Identify which cell holds the provided text, then report its [X, Y] central coordinate. 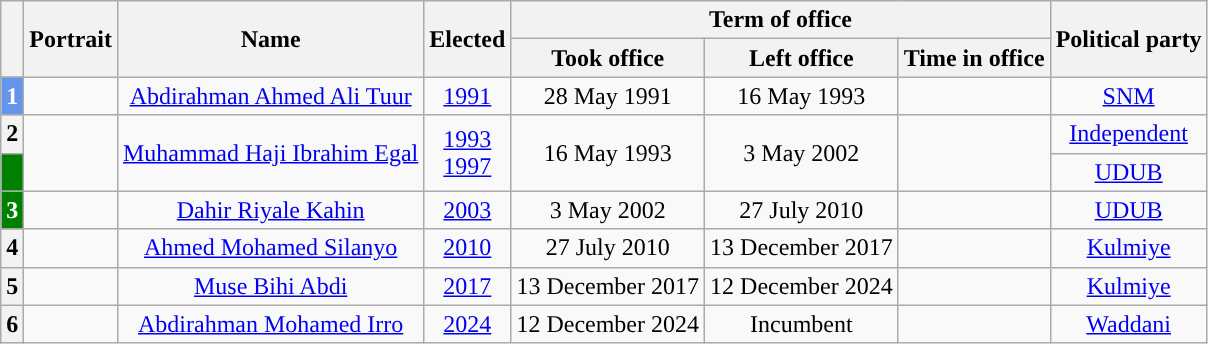
Waddani [1128, 324]
Left office [802, 58]
1991 [468, 96]
Time in office [974, 58]
Abdirahman Mohamed Irro [270, 324]
28 May 1991 [608, 96]
2 [12, 134]
Name [270, 39]
4 [12, 248]
Abdirahman Ahmed Ali Tuur [270, 96]
2017 [468, 286]
Independent [1128, 134]
Incumbent [802, 324]
Political party [1128, 39]
Portrait [71, 39]
SNM [1128, 96]
Took office [608, 58]
Ahmed Mohamed Silanyo [270, 248]
3 [12, 210]
Dahir Riyale Kahin [270, 210]
2010 [468, 248]
5 [12, 286]
Elected [468, 39]
2024 [468, 324]
19931997 [468, 153]
2003 [468, 210]
Term of office [780, 20]
6 [12, 324]
1 [12, 96]
Muhammad Haji Ibrahim Egal [270, 153]
Muse Bihi Abdi [270, 286]
